Find where the given text appears and provide that cell's center as (x, y) coordinate. 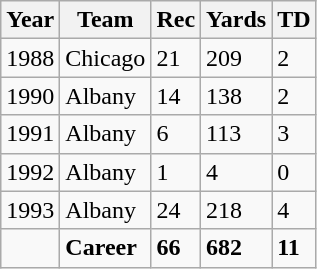
1993 (30, 210)
Rec (176, 20)
682 (236, 248)
138 (236, 96)
TD (294, 20)
Year (30, 20)
1990 (30, 96)
Chicago (106, 58)
3 (294, 134)
1992 (30, 172)
1988 (30, 58)
24 (176, 210)
66 (176, 248)
14 (176, 96)
209 (236, 58)
Career (106, 248)
21 (176, 58)
113 (236, 134)
6 (176, 134)
1991 (30, 134)
0 (294, 172)
1 (176, 172)
Team (106, 20)
218 (236, 210)
Yards (236, 20)
11 (294, 248)
